Find where the given text appears and provide that cell's center as (X, Y) coordinate. 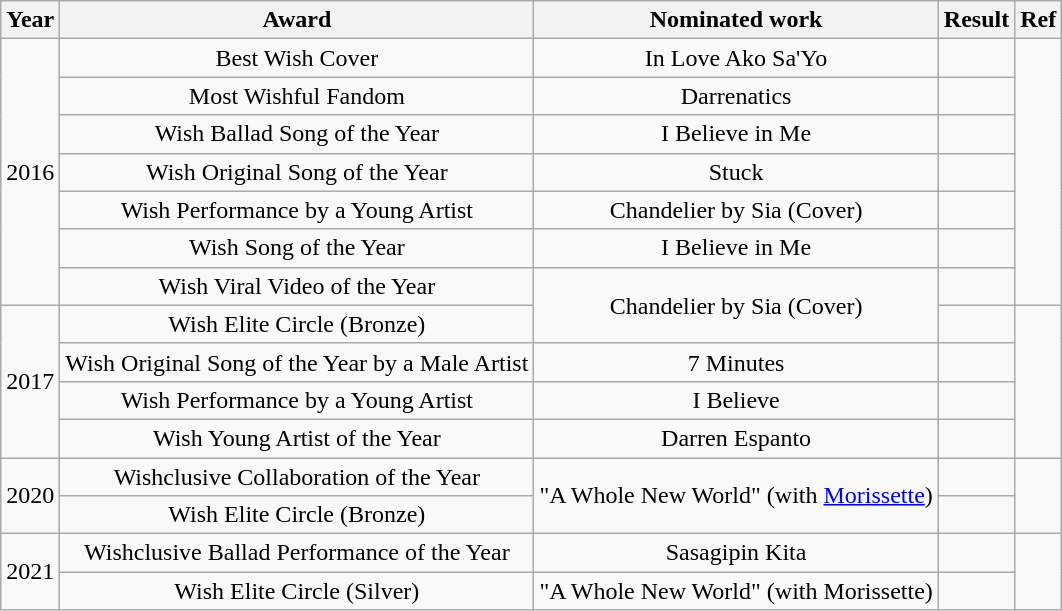
Award (297, 20)
Wish Song of the Year (297, 248)
Wish Young Artist of the Year (297, 438)
Wish Original Song of the Year (297, 172)
Wishclusive Ballad Performance of the Year (297, 553)
2021 (30, 572)
Wish Ballad Song of the Year (297, 134)
Darren Espanto (736, 438)
Most Wishful Fandom (297, 96)
2020 (30, 496)
Best Wish Cover (297, 58)
In Love Ako Sa'Yo (736, 58)
Sasagipin Kita (736, 553)
I Believe (736, 400)
Result (976, 20)
Wish Elite Circle (Silver) (297, 591)
Wish Original Song of the Year by a Male Artist (297, 362)
Darrenatics (736, 96)
Wish Viral Video of the Year (297, 286)
Wishclusive Collaboration of the Year (297, 477)
2016 (30, 172)
Stuck (736, 172)
Nominated work (736, 20)
2017 (30, 381)
Ref (1038, 20)
7 Minutes (736, 362)
Year (30, 20)
